Identify which cell holds the provided text, then report its [X, Y] central coordinate. 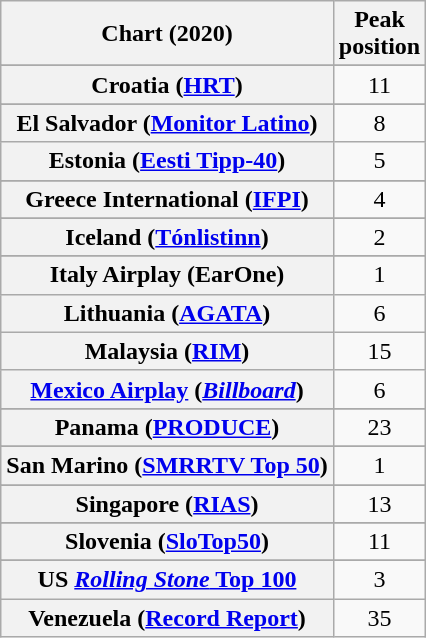
2 [379, 237]
Croatia (HRT) [168, 85]
35 [379, 618]
Peakposition [379, 34]
Italy Airplay (EarOne) [168, 275]
Mexico Airplay (Billboard) [168, 389]
Panama (PRODUCE) [168, 427]
Venezuela (Record Report) [168, 618]
Estonia (Eesti Tipp-40) [168, 161]
Iceland (Tónlistinn) [168, 237]
Lithuania (AGATA) [168, 313]
8 [379, 123]
13 [379, 503]
4 [379, 199]
Singapore (RIAS) [168, 503]
Chart (2020) [168, 34]
Greece International (IFPI) [168, 199]
Malaysia (RIM) [168, 351]
El Salvador (Monitor Latino) [168, 123]
3 [379, 580]
5 [379, 161]
San Marino (SMRRTV Top 50) [168, 465]
15 [379, 351]
23 [379, 427]
Slovenia (SloTop50) [168, 542]
US Rolling Stone Top 100 [168, 580]
